Output the [x, y] coordinate of the center of the cell containing the given text.  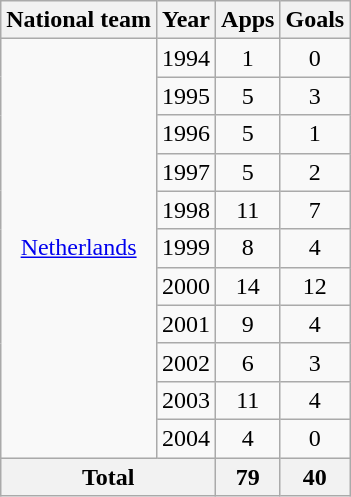
1999 [186, 248]
2001 [186, 324]
12 [315, 286]
1997 [186, 172]
Netherlands [79, 248]
National team [79, 20]
1998 [186, 210]
2000 [186, 286]
Goals [315, 20]
1995 [186, 96]
2002 [186, 362]
14 [248, 286]
Apps [248, 20]
40 [315, 477]
79 [248, 477]
2004 [186, 438]
7 [315, 210]
2003 [186, 400]
6 [248, 362]
8 [248, 248]
1996 [186, 134]
2 [315, 172]
Total [108, 477]
1994 [186, 58]
9 [248, 324]
Year [186, 20]
